Provide the (X, Y) coordinate of the cell's center where the given text is located.  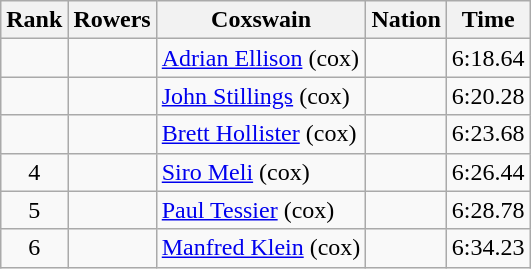
Rowers (112, 20)
Time (488, 20)
Brett Hollister (cox) (261, 134)
Nation (406, 20)
6:34.23 (488, 248)
Siro Meli (cox) (261, 172)
Rank (34, 20)
5 (34, 210)
Adrian Ellison (cox) (261, 58)
6 (34, 248)
John Stillings (cox) (261, 96)
6:23.68 (488, 134)
6:18.64 (488, 58)
4 (34, 172)
Manfred Klein (cox) (261, 248)
6:20.28 (488, 96)
6:28.78 (488, 210)
Paul Tessier (cox) (261, 210)
6:26.44 (488, 172)
Coxswain (261, 20)
